Return the (X, Y) coordinate for the center point of the cell that contains the specified text.  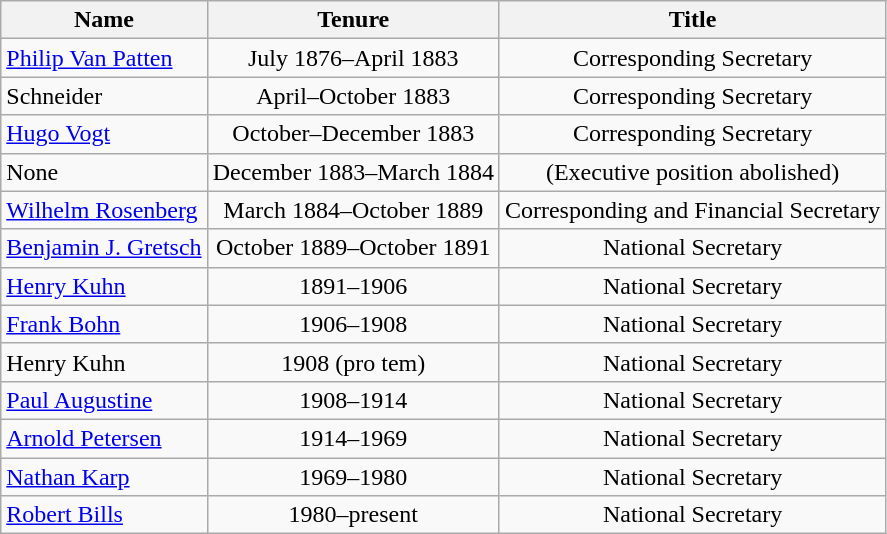
Paul Augustine (104, 400)
1908–1914 (353, 400)
Arnold Petersen (104, 438)
Title (692, 20)
Schneider (104, 96)
July 1876–April 1883 (353, 58)
March 1884–October 1889 (353, 210)
December 1883–March 1884 (353, 172)
Name (104, 20)
1914–1969 (353, 438)
Philip Van Patten (104, 58)
1906–1908 (353, 324)
October–December 1883 (353, 134)
None (104, 172)
1980–present (353, 515)
Robert Bills (104, 515)
Wilhelm Rosenberg (104, 210)
Benjamin J. Gretsch (104, 248)
October 1889–October 1891 (353, 248)
Frank Bohn (104, 324)
(Executive position abolished) (692, 172)
1891–1906 (353, 286)
April–October 1883 (353, 96)
Corresponding and Financial Secretary (692, 210)
Hugo Vogt (104, 134)
Nathan Karp (104, 477)
1969–1980 (353, 477)
1908 (pro tem) (353, 362)
Tenure (353, 20)
